Return the (x, y) coordinate for the center point of the cell that contains the specified text.  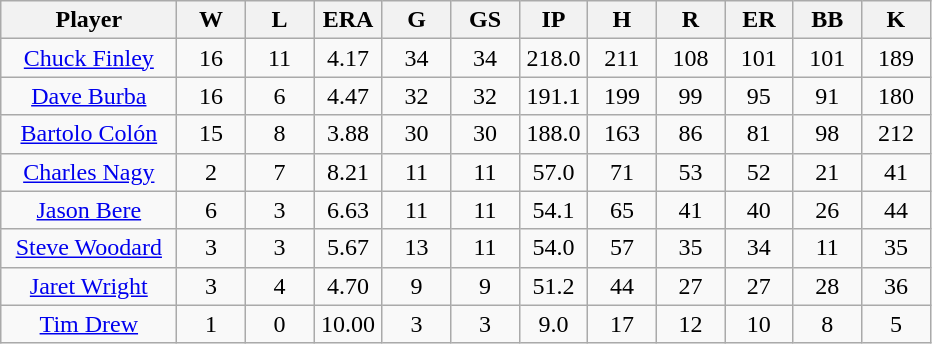
189 (896, 58)
57 (622, 248)
26 (827, 210)
3.88 (348, 134)
36 (896, 286)
108 (690, 58)
54.0 (553, 248)
28 (827, 286)
65 (622, 210)
Jason Bere (89, 210)
12 (690, 324)
R (690, 20)
188.0 (553, 134)
W (211, 20)
5.67 (348, 248)
57.0 (553, 172)
52 (759, 172)
95 (759, 96)
10.00 (348, 324)
K (896, 20)
8.21 (348, 172)
10 (759, 324)
91 (827, 96)
86 (690, 134)
54.1 (553, 210)
BB (827, 20)
99 (690, 96)
40 (759, 210)
0 (279, 324)
1 (211, 324)
4 (279, 286)
163 (622, 134)
Charles Nagy (89, 172)
199 (622, 96)
GS (485, 20)
Dave Burba (89, 96)
17 (622, 324)
13 (416, 248)
53 (690, 172)
6.63 (348, 210)
191.1 (553, 96)
Steve Woodard (89, 248)
L (279, 20)
4.17 (348, 58)
Chuck Finley (89, 58)
98 (827, 134)
Player (89, 20)
81 (759, 134)
5 (896, 324)
51.2 (553, 286)
IP (553, 20)
7 (279, 172)
ERA (348, 20)
G (416, 20)
4.70 (348, 286)
21 (827, 172)
15 (211, 134)
ER (759, 20)
Jaret Wright (89, 286)
4.47 (348, 96)
Bartolo Colón (89, 134)
211 (622, 58)
Tim Drew (89, 324)
212 (896, 134)
2 (211, 172)
H (622, 20)
218.0 (553, 58)
180 (896, 96)
9.0 (553, 324)
71 (622, 172)
